From the cell containing the given text, extract its center point as (X, Y) coordinate. 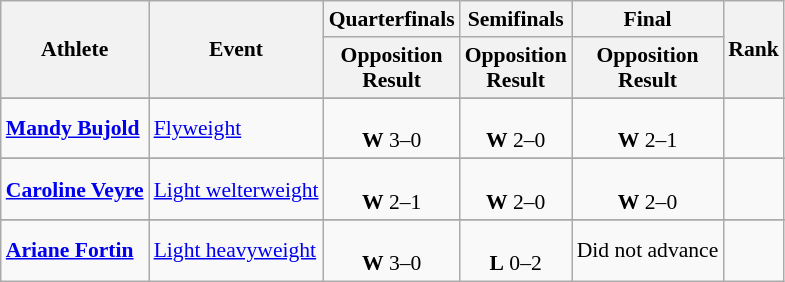
Athlete (75, 50)
Ariane Fortin (75, 250)
Flyweight (236, 128)
Semifinals (516, 19)
Final (648, 19)
Rank (754, 50)
Caroline Veyre (75, 190)
L 0–2 (516, 250)
Light welterweight (236, 190)
Event (236, 50)
Did not advance (648, 250)
Light heavyweight (236, 250)
Quarterfinals (392, 19)
Mandy Bujold (75, 128)
